Determine the (x, y) coordinate at the center of the cell enclosing the given text.  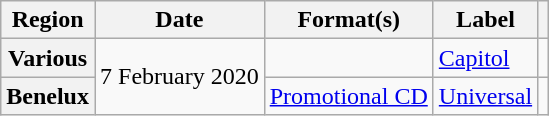
Capitol (485, 58)
Promotional CD (348, 96)
Label (485, 20)
7 February 2020 (179, 77)
Date (179, 20)
Format(s) (348, 20)
Region (48, 20)
Benelux (48, 96)
Universal (485, 96)
Various (48, 58)
